Pinpoint the cell where the given text exists, returning its [x, y] midpoint coordinate. 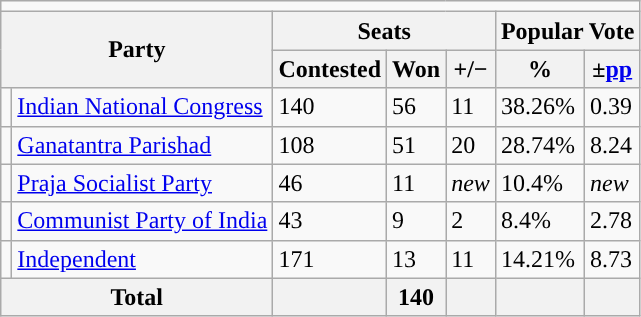
0.39 [612, 107]
2.78 [612, 221]
46 [330, 183]
43 [330, 221]
Total [137, 297]
38.26% [540, 107]
Independent [142, 259]
14.21% [540, 259]
9 [416, 221]
8.4% [540, 221]
±pp [612, 69]
Indian National Congress [142, 107]
13 [416, 259]
171 [330, 259]
8.24 [612, 145]
Praja Socialist Party [142, 183]
8.73 [612, 259]
56 [416, 107]
% [540, 69]
Popular Vote [568, 31]
20 [471, 145]
2 [471, 221]
Contested [330, 69]
Ganatantra Parishad [142, 145]
Communist Party of India [142, 221]
28.74% [540, 145]
10.4% [540, 183]
Seats [384, 31]
Won [416, 69]
Party [137, 50]
+/− [471, 69]
51 [416, 145]
108 [330, 145]
